Return [x, y] of the center of cell containing provided text 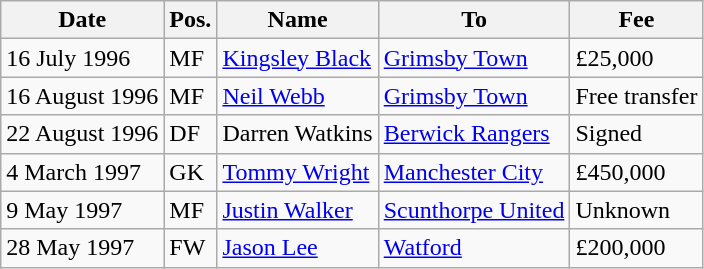
Pos. [190, 20]
Tommy Wright [298, 172]
28 May 1997 [82, 248]
Signed [636, 134]
GK [190, 172]
4 March 1997 [82, 172]
FW [190, 248]
Name [298, 20]
Unknown [636, 210]
Neil Webb [298, 96]
DF [190, 134]
£25,000 [636, 58]
Free transfer [636, 96]
Kingsley Black [298, 58]
16 August 1996 [82, 96]
9 May 1997 [82, 210]
16 July 1996 [82, 58]
Darren Watkins [298, 134]
Fee [636, 20]
22 August 1996 [82, 134]
Date [82, 20]
Berwick Rangers [474, 134]
£450,000 [636, 172]
Watford [474, 248]
Manchester City [474, 172]
Justin Walker [298, 210]
Jason Lee [298, 248]
To [474, 20]
Scunthorpe United [474, 210]
£200,000 [636, 248]
